Find where the given text appears and provide that cell's center as [X, Y] coordinate. 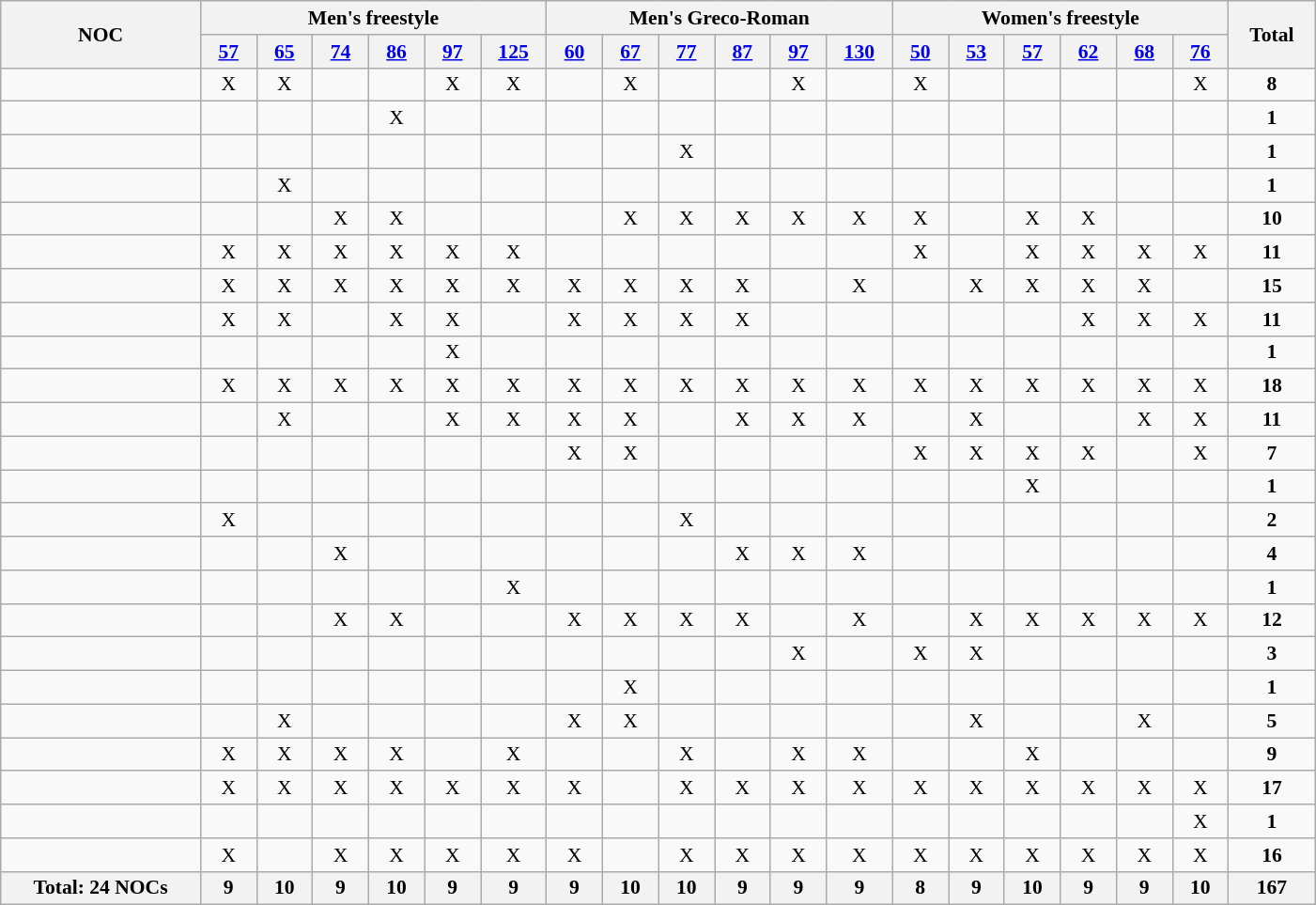
18 [1272, 386]
77 [687, 52]
76 [1200, 52]
60 [575, 52]
15 [1272, 286]
50 [921, 52]
65 [285, 52]
17 [1272, 788]
7 [1272, 453]
3 [1272, 654]
4 [1272, 554]
Men's freestyle [373, 18]
Men's Greco-Roman [720, 18]
87 [742, 52]
74 [341, 52]
67 [630, 52]
Total: 24 NOCs [101, 888]
NOC [101, 34]
130 [859, 52]
86 [396, 52]
16 [1272, 855]
125 [514, 52]
Total [1272, 34]
Women's freestyle [1061, 18]
167 [1272, 888]
5 [1272, 721]
53 [977, 52]
2 [1272, 521]
68 [1144, 52]
12 [1272, 620]
62 [1089, 52]
